Pinpoint the cell where the given text exists, returning its [X, Y] midpoint coordinate. 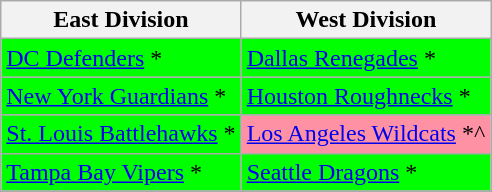
Tampa Bay Vipers * [121, 172]
New York Guardians * [121, 96]
Los Angeles Wildcats *^ [366, 134]
West Division [366, 20]
St. Louis Battlehawks * [121, 134]
Houston Roughnecks * [366, 96]
Dallas Renegades * [366, 58]
Seattle Dragons * [366, 172]
East Division [121, 20]
DC Defenders * [121, 58]
